Return the (x, y) coordinate for the center point of the cell that contains the specified text.  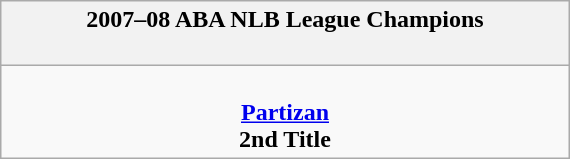
Partizan2nd Title (284, 112)
2007–08 ABA NLB League Champions (284, 34)
